Provide the (X, Y) coordinate of the cell's center where the given text is located.  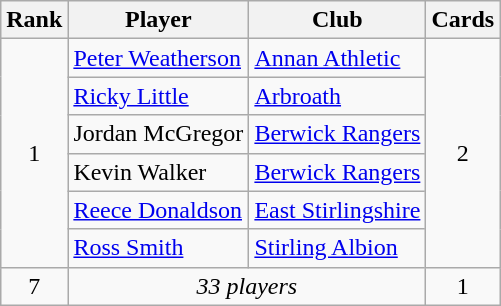
East Stirlingshire (338, 210)
33 players (247, 286)
Reece Donaldson (158, 210)
Ricky Little (158, 96)
7 (34, 286)
Stirling Albion (338, 248)
Peter Weatherson (158, 58)
Rank (34, 20)
Cards (463, 20)
Arbroath (338, 96)
Jordan McGregor (158, 134)
Ross Smith (158, 248)
Player (158, 20)
2 (463, 153)
Kevin Walker (158, 172)
Club (338, 20)
Annan Athletic (338, 58)
